Determine the (x, y) coordinate at the center of the cell enclosing the given text.  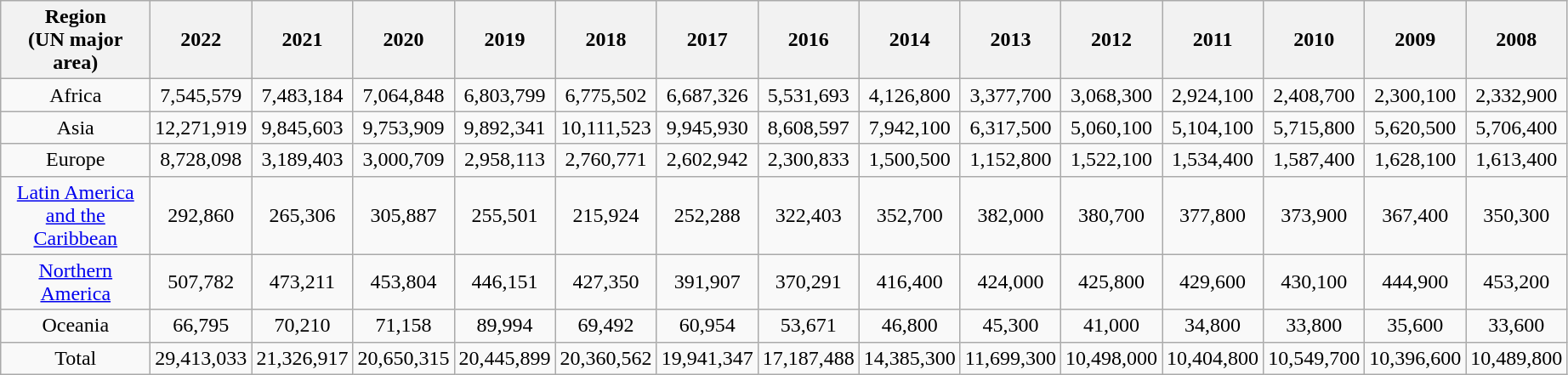
1,500,500 (910, 160)
Europe (76, 160)
5,060,100 (1111, 128)
7,545,579 (201, 95)
352,700 (910, 215)
33,800 (1315, 326)
17,187,488 (808, 358)
33,600 (1517, 326)
2,602,942 (707, 160)
34,800 (1213, 326)
10,396,600 (1415, 358)
453,200 (1517, 282)
5,715,800 (1315, 128)
2012 (1111, 40)
424,000 (1010, 282)
2018 (605, 40)
2,924,100 (1213, 95)
10,404,800 (1213, 358)
4,126,800 (910, 95)
322,403 (808, 215)
2,760,771 (605, 160)
1,522,100 (1111, 160)
430,100 (1315, 282)
3,000,709 (403, 160)
10,549,700 (1315, 358)
2020 (403, 40)
2011 (1213, 40)
1,152,800 (1010, 160)
2019 (505, 40)
2009 (1415, 40)
2,958,113 (505, 160)
7,064,848 (403, 95)
46,800 (910, 326)
252,288 (707, 215)
6,803,799 (505, 95)
10,498,000 (1111, 358)
20,360,562 (605, 358)
425,800 (1111, 282)
380,700 (1111, 215)
2008 (1517, 40)
255,501 (505, 215)
12,271,919 (201, 128)
2,332,900 (1517, 95)
89,994 (505, 326)
2,300,833 (808, 160)
507,782 (201, 282)
7,483,184 (303, 95)
1,534,400 (1213, 160)
53,671 (808, 326)
60,954 (707, 326)
444,900 (1415, 282)
3,068,300 (1111, 95)
377,800 (1213, 215)
71,158 (403, 326)
10,111,523 (605, 128)
2022 (201, 40)
382,000 (1010, 215)
Region(UN major area) (76, 40)
416,400 (910, 282)
6,687,326 (707, 95)
2016 (808, 40)
20,650,315 (403, 358)
29,413,033 (201, 358)
9,845,603 (303, 128)
14,385,300 (910, 358)
Oceania (76, 326)
Latin America and the Caribbean (76, 215)
6,317,500 (1010, 128)
8,608,597 (808, 128)
11,699,300 (1010, 358)
292,860 (201, 215)
2021 (303, 40)
2013 (1010, 40)
6,775,502 (605, 95)
Total (76, 358)
41,000 (1111, 326)
8,728,098 (201, 160)
10,489,800 (1517, 358)
427,350 (605, 282)
367,400 (1415, 215)
3,377,700 (1010, 95)
20,445,899 (505, 358)
2014 (910, 40)
1,628,100 (1415, 160)
Asia (76, 128)
2010 (1315, 40)
1,613,400 (1517, 160)
Northern America (76, 282)
35,600 (1415, 326)
70,210 (303, 326)
5,620,500 (1415, 128)
453,804 (403, 282)
391,907 (707, 282)
3,189,403 (303, 160)
19,941,347 (707, 358)
373,900 (1315, 215)
305,887 (403, 215)
265,306 (303, 215)
9,945,930 (707, 128)
Africa (76, 95)
5,104,100 (1213, 128)
429,600 (1213, 282)
2,300,100 (1415, 95)
7,942,100 (910, 128)
9,753,909 (403, 128)
2,408,700 (1315, 95)
45,300 (1010, 326)
2017 (707, 40)
5,706,400 (1517, 128)
350,300 (1517, 215)
1,587,400 (1315, 160)
215,924 (605, 215)
446,151 (505, 282)
473,211 (303, 282)
69,492 (605, 326)
370,291 (808, 282)
66,795 (201, 326)
9,892,341 (505, 128)
21,326,917 (303, 358)
5,531,693 (808, 95)
